Return (x, y) of the center of cell containing provided text 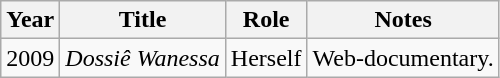
Title (143, 20)
Web-documentary. (403, 58)
Year (30, 20)
Dossiê Wanessa (143, 58)
Role (266, 20)
Herself (266, 58)
Notes (403, 20)
2009 (30, 58)
